Search for the cell housing the specified text and yield its (X, Y) center coordinate. 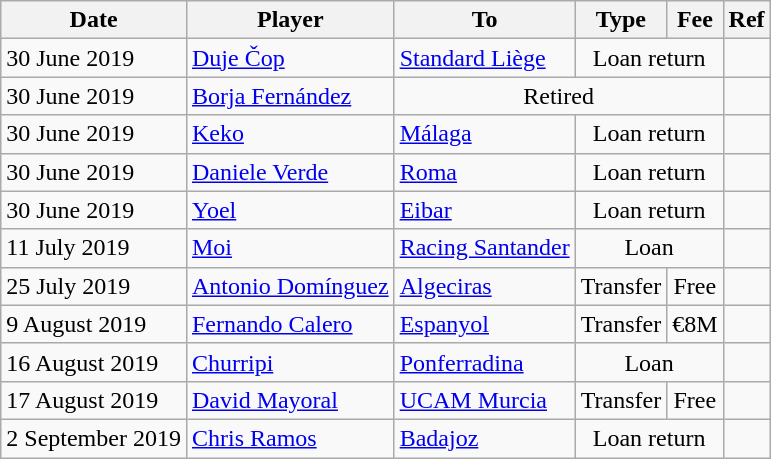
Fernando Calero (290, 324)
16 August 2019 (94, 362)
Standard Liège (484, 58)
Retired (558, 96)
UCAM Murcia (484, 400)
Málaga (484, 134)
Racing Santander (484, 248)
Antonio Domínguez (290, 286)
Fee (695, 20)
9 August 2019 (94, 324)
Moi (290, 248)
Eibar (484, 210)
2 September 2019 (94, 438)
Borja Fernández (290, 96)
Daniele Verde (290, 172)
Date (94, 20)
Ref (746, 20)
Type (621, 20)
€8M (695, 324)
Ponferradina (484, 362)
Churripi (290, 362)
Player (290, 20)
25 July 2019 (94, 286)
Badajoz (484, 438)
To (484, 20)
Keko (290, 134)
David Mayoral (290, 400)
17 August 2019 (94, 400)
Chris Ramos (290, 438)
Duje Čop (290, 58)
Algeciras (484, 286)
11 July 2019 (94, 248)
Espanyol (484, 324)
Roma (484, 172)
Yoel (290, 210)
